For the text-containing cell, return its midpoint in (x, y) coordinate format. 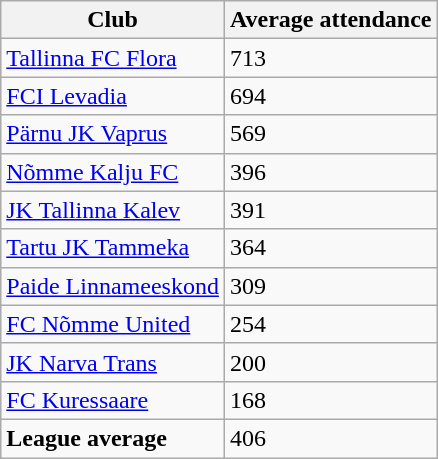
FCI Levadia (113, 96)
569 (330, 134)
168 (330, 400)
FC Kuressaare (113, 400)
200 (330, 362)
Paide Linnameeskond (113, 286)
Nõmme Kalju FC (113, 172)
JK Narva Trans (113, 362)
Club (113, 20)
League average (113, 438)
309 (330, 286)
Tallinna FC Flora (113, 58)
396 (330, 172)
JK Tallinna Kalev (113, 210)
694 (330, 96)
Pärnu JK Vaprus (113, 134)
FC Nõmme United (113, 324)
406 (330, 438)
Tartu JK Tammeka (113, 248)
254 (330, 324)
364 (330, 248)
391 (330, 210)
713 (330, 58)
Average attendance (330, 20)
